Pinpoint the cell where the given text exists, returning its [x, y] midpoint coordinate. 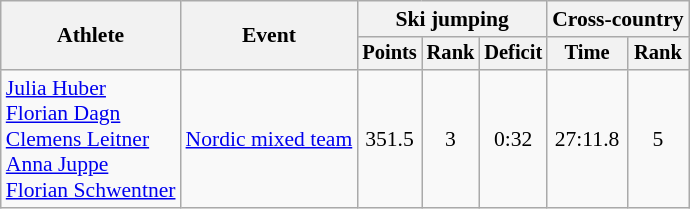
Cross-country [618, 19]
Julia HuberFlorian DagnClemens LeitnerAnna JuppeFlorian Schwentner [91, 139]
Nordic mixed team [270, 139]
0:32 [513, 139]
Athlete [91, 36]
3 [451, 139]
Points [389, 54]
5 [658, 139]
Deficit [513, 54]
351.5 [389, 139]
Ski jumping [452, 19]
Time [587, 54]
Event [270, 36]
27:11.8 [587, 139]
